Capture the cell that displays the provided text and extract its (x, y) central coordinate. 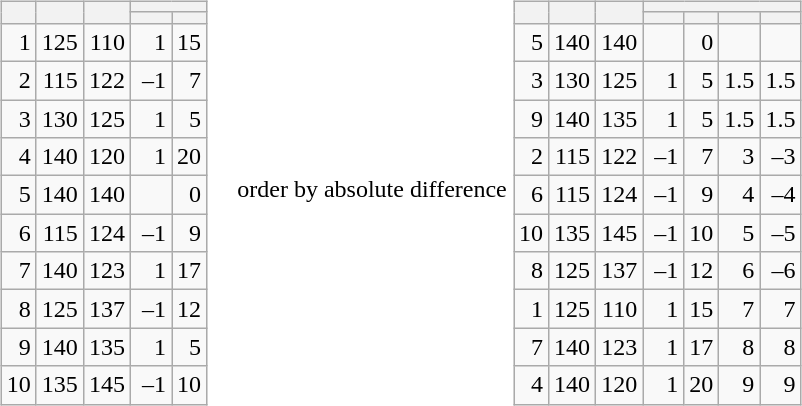
–3 (780, 157)
–4 (780, 195)
–6 (780, 271)
–5 (780, 233)
